Extract the (X, Y) coordinate from the center of the cell holding the provided text.  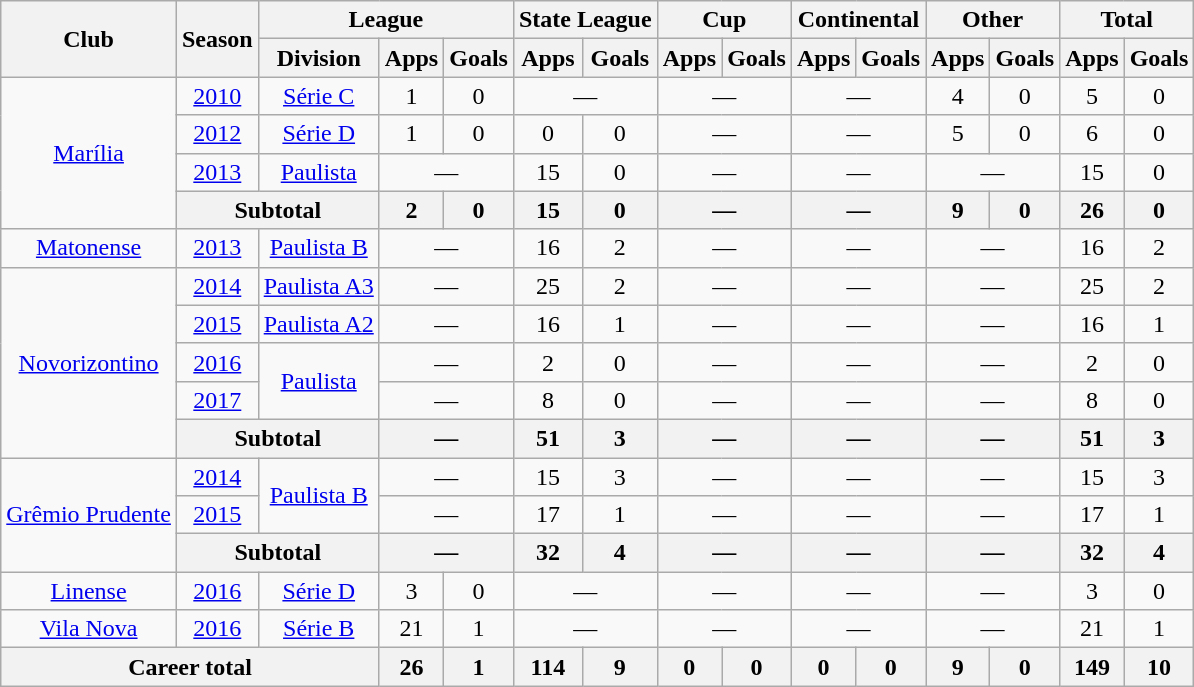
114 (548, 667)
10 (1159, 667)
149 (1092, 667)
Season (217, 39)
Division (318, 58)
Paulista A2 (318, 324)
Série C (318, 96)
Paulista A3 (318, 286)
Club (89, 39)
Other (993, 20)
Total (1127, 20)
Continental (858, 20)
2012 (217, 134)
Linense (89, 591)
Vila Nova (89, 629)
Grêmio Prudente (89, 515)
State League (585, 20)
2010 (217, 96)
Novorizontino (89, 362)
6 (1092, 134)
Série B (318, 629)
Matonense (89, 248)
Career total (190, 667)
2017 (217, 400)
Cup (724, 20)
League (386, 20)
Marília (89, 153)
